Output the (x, y) coordinate of the center of the cell containing the given text.  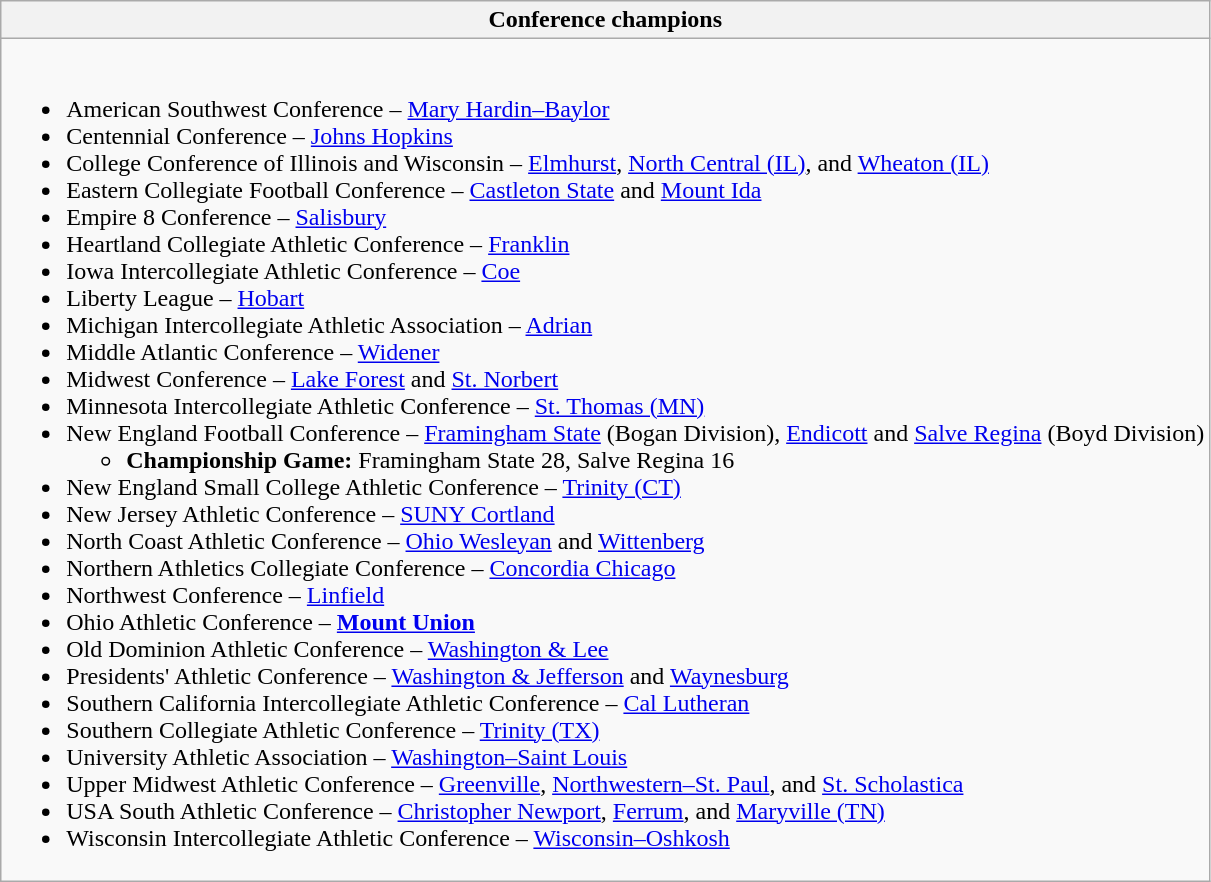
Conference champions (606, 20)
